Detect which cell encompasses the target text, then output its [X, Y] center coordinate. 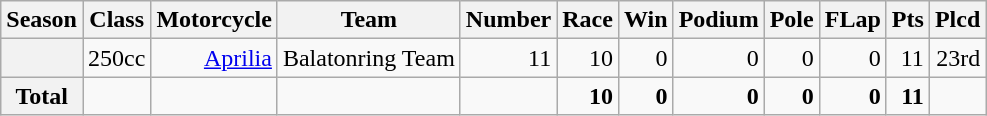
Aprilia [214, 58]
Class [116, 20]
Pole [792, 20]
FLap [852, 20]
Team [368, 20]
Plcd [957, 20]
Win [646, 20]
Balatonring Team [368, 58]
Season [42, 20]
Podium [718, 20]
Number [508, 20]
23rd [957, 58]
Motorcycle [214, 20]
Race [588, 20]
Pts [908, 20]
250cc [116, 58]
Total [42, 96]
